Provide the (x, y) coordinate of the cell's center where the given text is located.  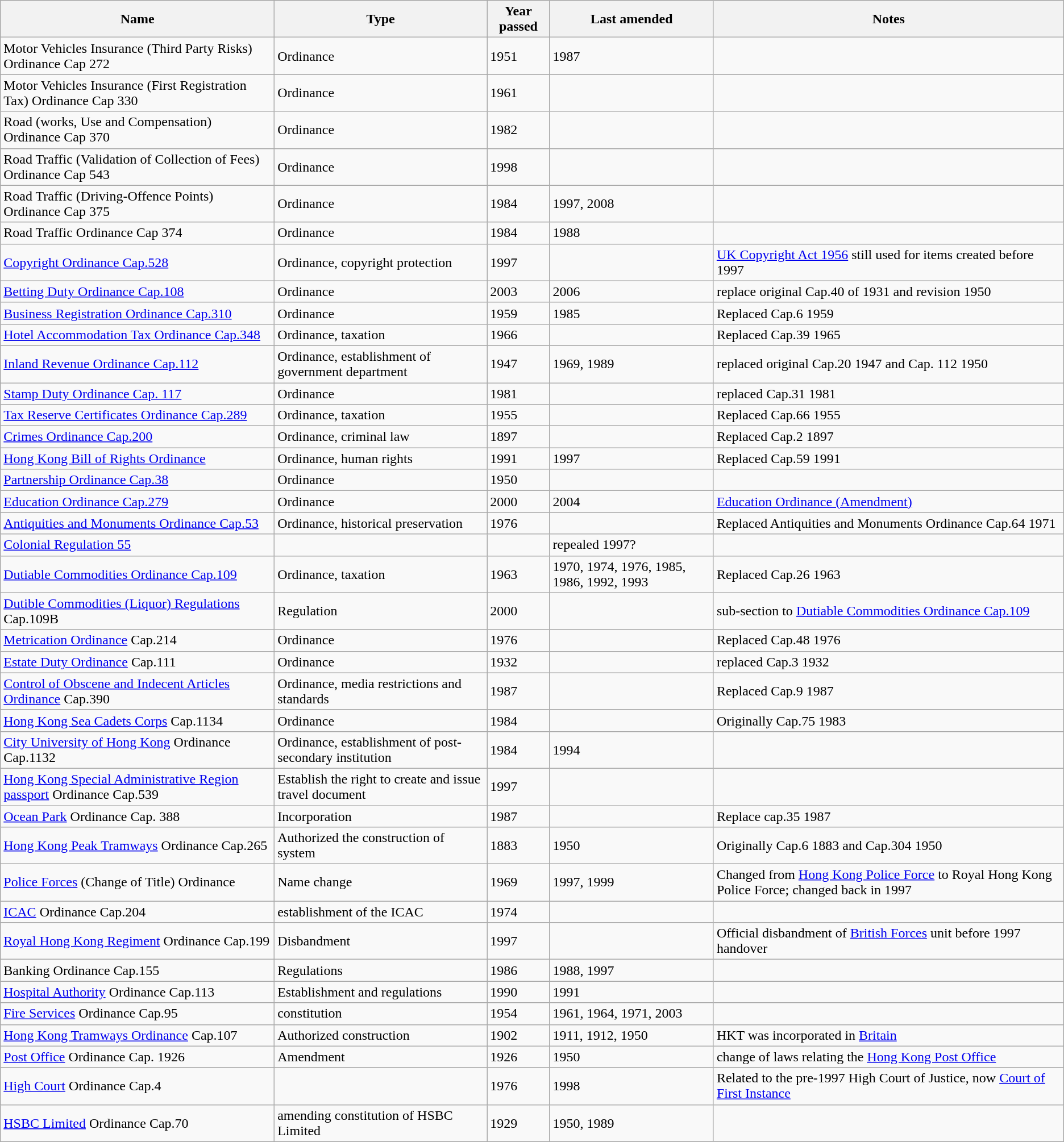
Hong Kong Tramways Ordinance Cap.107 (138, 1035)
Hotel Accommodation Tax Ordinance Cap.348 (138, 335)
Hong Kong Special Administrative Region passport Ordinance Cap.539 (138, 786)
Hong Kong Sea Cadets Corps Cap.1134 (138, 720)
Dutiable Commodities Ordinance Cap.109 (138, 574)
Control of Obscene and Indecent Articles Ordinance Cap.390 (138, 691)
Name change (381, 883)
Replaced Antiquities and Monuments Ordinance Cap.64 1971 (888, 523)
Metrication Ordinance Cap.214 (138, 640)
replaced original Cap.20 1947 and Cap. 112 1950 (888, 364)
HSBC Limited Ordinance Cap.70 (138, 1123)
Disbandment (381, 941)
Copyright Ordinance Cap.528 (138, 262)
2006 (631, 291)
1985 (631, 313)
1970, 1974, 1976, 1985, 1986, 1992, 1993 (631, 574)
1954 (518, 1014)
1982 (518, 130)
Last amended (631, 19)
Ordinance, copyright protection (381, 262)
Hong Kong Peak Tramways Ordinance Cap.265 (138, 845)
replace original Cap.40 of 1931 and revision 1950 (888, 291)
Motor Vehicles Insurance (First Registration Tax) Ordinance Cap 330 (138, 93)
Police Forces (Change of Title) Ordinance (138, 883)
Stamp Duty Ordinance Cap. 117 (138, 394)
1911, 1912, 1950 (631, 1035)
Replaced Cap.39 1965 (888, 335)
1947 (518, 364)
Banking Ordinance Cap.155 (138, 970)
Originally Cap.6 1883 and Cap.304 1950 (888, 845)
Betting Duty Ordinance Cap.108 (138, 291)
Colonial Regulation 55 (138, 545)
change of laws relating the Hong Kong Post Office (888, 1057)
1963 (518, 574)
1981 (518, 394)
Notes (888, 19)
1961 (518, 93)
Establishment and regulations (381, 992)
Fire Services Ordinance Cap.95 (138, 1014)
Partnership Ordinance Cap.38 (138, 480)
Incorporation (381, 816)
1997, 1999 (631, 883)
Ordinance, establishment of post-secondary institution (381, 750)
Replaced Cap.59 1991 (888, 459)
Road Traffic Ordinance Cap 374 (138, 233)
Year passed (518, 19)
Motor Vehicles Insurance (Third Party Risks) Ordinance Cap 272 (138, 56)
Changed from Hong Kong Police Force to Royal Hong Kong Police Force; changed back in 1997 (888, 883)
Antiquities and Monuments Ordinance Cap.53 (138, 523)
Replaced Cap.26 1963 (888, 574)
Regulations (381, 970)
HKT was incorporated in Britain (888, 1035)
Ordinance, media restrictions and standards (381, 691)
Replaced Cap.6 1959 (888, 313)
1969, 1989 (631, 364)
1986 (518, 970)
1883 (518, 845)
Business Registration Ordinance Cap.310 (138, 313)
1997, 2008 (631, 203)
1955 (518, 415)
Regulation (381, 611)
ICAC Ordinance Cap.204 (138, 912)
Ordinance, human rights (381, 459)
High Court Ordinance Cap.4 (138, 1086)
Education Ordinance Cap.279 (138, 502)
1966 (518, 335)
Estate Duty Ordinance Cap.111 (138, 662)
Name (138, 19)
Amendment (381, 1057)
1969 (518, 883)
1974 (518, 912)
Type (381, 19)
constitution (381, 1014)
Originally Cap.75 1983 (888, 720)
Replace cap.35 1987 (888, 816)
Replaced Cap.48 1976 (888, 640)
Ordinance, establishment of government department (381, 364)
1951 (518, 56)
1990 (518, 992)
1902 (518, 1035)
1897 (518, 437)
1994 (631, 750)
2004 (631, 502)
Ordinance, historical preservation (381, 523)
City University of Hong Kong Ordinance Cap.1132 (138, 750)
1959 (518, 313)
Tax Reserve Certificates Ordinance Cap.289 (138, 415)
Replaced Cap.66 1955 (888, 415)
1929 (518, 1123)
establishment of the ICAC (381, 912)
1926 (518, 1057)
Ordinance, criminal law (381, 437)
Post Office Ordinance Cap. 1926 (138, 1057)
1950, 1989 (631, 1123)
sub-section to Dutiable Commodities Ordinance Cap.109 (888, 611)
Related to the pre-1997 High Court of Justice, now Court of First Instance (888, 1086)
replaced Cap.3 1932 (888, 662)
repealed 1997? (631, 545)
Road Traffic (Validation of Collection of Fees) Ordinance Cap 543 (138, 167)
Authorized the construction of system (381, 845)
Official disbandment of British Forces unit before 1997 handover (888, 941)
Crimes Ordinance Cap.200 (138, 437)
Hospital Authority Ordinance Cap.113 (138, 992)
replaced Cap.31 1981 (888, 394)
Inland Revenue Ordinance Cap.112 (138, 364)
1961, 1964, 1971, 2003 (631, 1014)
Road (works, Use and Compensation) Ordinance Cap 370 (138, 130)
Replaced Cap.2 1897 (888, 437)
Authorized construction (381, 1035)
Education Ordinance (Amendment) (888, 502)
Ocean Park Ordinance Cap. 388 (138, 816)
2003 (518, 291)
Road Traffic (Driving-Offence Points) Ordinance Cap 375 (138, 203)
1988 (631, 233)
Royal Hong Kong Regiment Ordinance Cap.199 (138, 941)
1988, 1997 (631, 970)
Establish the right to create and issue travel document (381, 786)
Dutible Commodities (Liquor) Regulations Cap.109B (138, 611)
1932 (518, 662)
Hong Kong Bill of Rights Ordinance (138, 459)
amending constitution of HSBC Limited (381, 1123)
UK Copyright Act 1956 still used for items created before 1997 (888, 262)
Replaced Cap.9 1987 (888, 691)
